For the text-containing cell, return its midpoint in (X, Y) coordinate format. 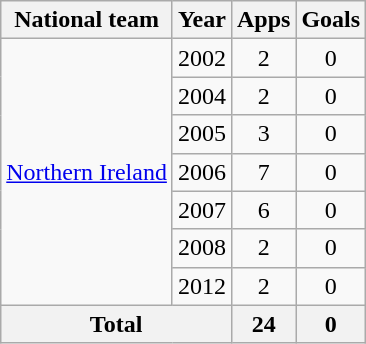
24 (263, 324)
3 (263, 134)
2002 (202, 58)
7 (263, 172)
Apps (263, 20)
2004 (202, 96)
Total (116, 324)
2008 (202, 248)
2012 (202, 286)
6 (263, 210)
2007 (202, 210)
Northern Ireland (87, 172)
2006 (202, 172)
2005 (202, 134)
Goals (331, 20)
National team (87, 20)
Year (202, 20)
